Output the (x, y) coordinate of the center of the cell containing the given text.  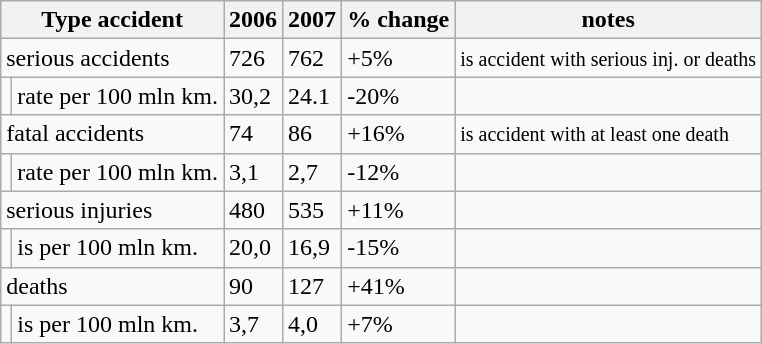
serious accidents (112, 58)
30,2 (254, 96)
3,1 (254, 172)
+16% (398, 134)
535 (312, 210)
-15% (398, 248)
3,7 (254, 324)
Type accident (112, 20)
is accident with at least one death (608, 134)
+11% (398, 210)
2006 (254, 20)
notes (608, 20)
+41% (398, 286)
-12% (398, 172)
% change (398, 20)
86 (312, 134)
2007 (312, 20)
-20% (398, 96)
deaths (112, 286)
20,0 (254, 248)
serious injuries (112, 210)
127 (312, 286)
fatal accidents (112, 134)
is accident with serious inj. or deaths (608, 58)
480 (254, 210)
74 (254, 134)
24.1 (312, 96)
16,9 (312, 248)
2,7 (312, 172)
90 (254, 286)
762 (312, 58)
726 (254, 58)
4,0 (312, 324)
+5% (398, 58)
+7% (398, 324)
